Find where the given text appears and provide that cell's center as (x, y) coordinate. 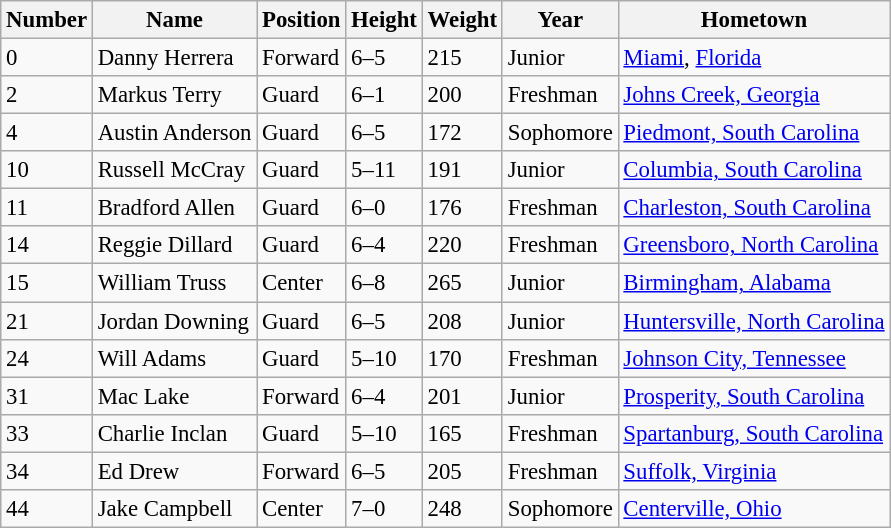
14 (47, 245)
Name (174, 20)
2 (47, 95)
176 (462, 208)
Centerville, Ohio (754, 509)
5–11 (384, 170)
24 (47, 358)
170 (462, 358)
Russell McCray (174, 170)
Austin Anderson (174, 133)
11 (47, 208)
7–0 (384, 509)
Height (384, 20)
6–0 (384, 208)
172 (462, 133)
Bradford Allen (174, 208)
Weight (462, 20)
Hometown (754, 20)
6–1 (384, 95)
Johnson City, Tennessee (754, 358)
Charlie Inclan (174, 433)
248 (462, 509)
205 (462, 471)
Miami, Florida (754, 58)
0 (47, 58)
21 (47, 321)
Suffolk, Virginia (754, 471)
208 (462, 321)
Reggie Dillard (174, 245)
Ed Drew (174, 471)
Piedmont, South Carolina (754, 133)
Jordan Downing (174, 321)
Number (47, 20)
191 (462, 170)
Columbia, South Carolina (754, 170)
200 (462, 95)
201 (462, 396)
33 (47, 433)
10 (47, 170)
265 (462, 283)
Huntersville, North Carolina (754, 321)
215 (462, 58)
Charleston, South Carolina (754, 208)
Danny Herrera (174, 58)
Birmingham, Alabama (754, 283)
Year (560, 20)
165 (462, 433)
Prosperity, South Carolina (754, 396)
15 (47, 283)
6–8 (384, 283)
44 (47, 509)
Will Adams (174, 358)
Mac Lake (174, 396)
Johns Creek, Georgia (754, 95)
William Truss (174, 283)
Position (302, 20)
34 (47, 471)
Markus Terry (174, 95)
31 (47, 396)
220 (462, 245)
Greensboro, North Carolina (754, 245)
4 (47, 133)
Jake Campbell (174, 509)
Spartanburg, South Carolina (754, 433)
